Capture the cell that displays the provided text and extract its (x, y) central coordinate. 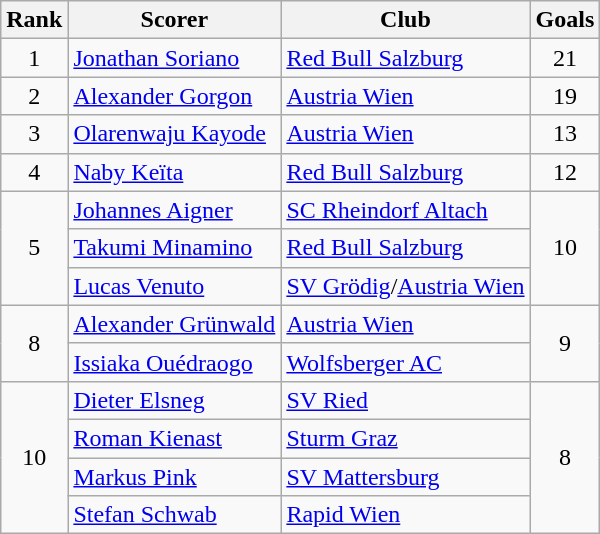
Club (406, 20)
SV Grödig/Austria Wien (406, 286)
13 (565, 134)
Alexander Grünwald (174, 324)
SV Mattersburg (406, 477)
Johannes Aigner (174, 210)
Roman Kienast (174, 438)
3 (34, 134)
19 (565, 96)
Rank (34, 20)
Issiaka Ouédraogo (174, 362)
Dieter Elsneg (174, 400)
Naby Keïta (174, 172)
SV Ried (406, 400)
12 (565, 172)
Alexander Gorgon (174, 96)
21 (565, 58)
9 (565, 343)
4 (34, 172)
5 (34, 248)
Rapid Wien (406, 515)
Takumi Minamino (174, 248)
Stefan Schwab (174, 515)
Olarenwaju Kayode (174, 134)
Scorer (174, 20)
Jonathan Soriano (174, 58)
2 (34, 96)
SC Rheindorf Altach (406, 210)
Sturm Graz (406, 438)
Goals (565, 20)
Wolfsberger AC (406, 362)
Lucas Venuto (174, 286)
1 (34, 58)
Markus Pink (174, 477)
